Pinpoint the cell where the given text exists, returning its (X, Y) midpoint coordinate. 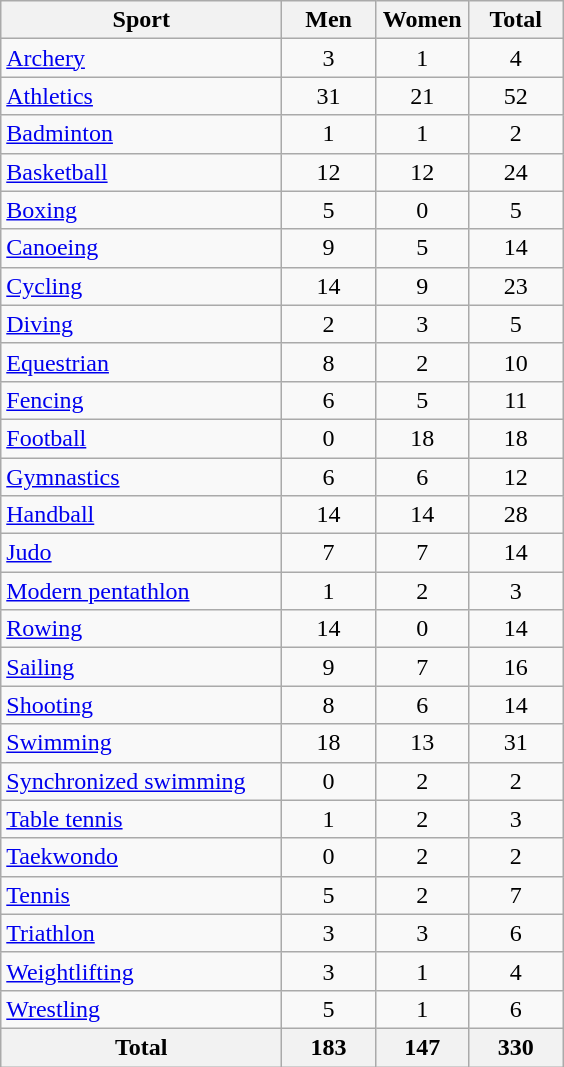
Women (422, 20)
13 (422, 743)
Sport (142, 20)
Modern pentathlon (142, 591)
Shooting (142, 705)
Archery (142, 58)
Sailing (142, 667)
Football (142, 438)
Badminton (142, 134)
24 (516, 172)
Weightlifting (142, 971)
Boxing (142, 210)
147 (422, 1047)
10 (516, 362)
Table tennis (142, 819)
Men (329, 20)
Cycling (142, 286)
183 (329, 1047)
Athletics (142, 96)
Basketball (142, 172)
Synchronized swimming (142, 781)
28 (516, 515)
Wrestling (142, 1009)
21 (422, 96)
Gymnastics (142, 477)
Judo (142, 553)
Rowing (142, 629)
Swimming (142, 743)
Triathlon (142, 933)
52 (516, 96)
Canoeing (142, 248)
330 (516, 1047)
11 (516, 400)
Tennis (142, 895)
16 (516, 667)
23 (516, 286)
Diving (142, 324)
Fencing (142, 400)
Taekwondo (142, 857)
Equestrian (142, 362)
Handball (142, 515)
